Provide the [x, y] coordinate of the cell's center where the given text is located.  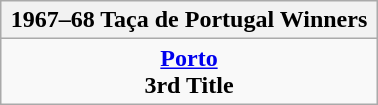
1967–68 Taça de Portugal Winners [189, 20]
Porto3rd Title [189, 72]
